Locate the cell with the specified text and output its (X, Y) center coordinate. 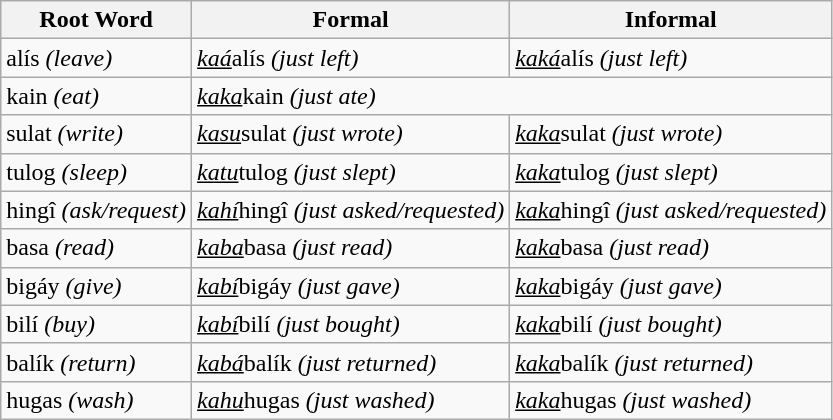
kakabasa (just read) (671, 248)
kakasulat (just wrote) (671, 134)
kain (eat) (96, 96)
bigáy (give) (96, 286)
kabíbilí (just bought) (351, 324)
hingî (ask/request) (96, 210)
kabíbigáy (just gave) (351, 286)
sulat (write) (96, 134)
kakabalík (just returned) (671, 362)
Informal (671, 20)
kakabigáy (just gave) (671, 286)
kasusulat (just wrote) (351, 134)
tulog (sleep) (96, 172)
kaáalís (just left) (351, 58)
kakáalís (just left) (671, 58)
kakakain (just ate) (512, 96)
kakahingî (just asked/requested) (671, 210)
kahíhingî (just asked/requested) (351, 210)
Formal (351, 20)
bilí (buy) (96, 324)
balík (return) (96, 362)
kakabilí (just bought) (671, 324)
alís (leave) (96, 58)
kababasa (just read) (351, 248)
hugas (wash) (96, 400)
Root Word (96, 20)
basa (read) (96, 248)
kakatulog (just slept) (671, 172)
kahuhugas (just washed) (351, 400)
kakahugas (just washed) (671, 400)
kabábalík (just returned) (351, 362)
katutulog (just slept) (351, 172)
